Find where the given text appears and provide that cell's center as [X, Y] coordinate. 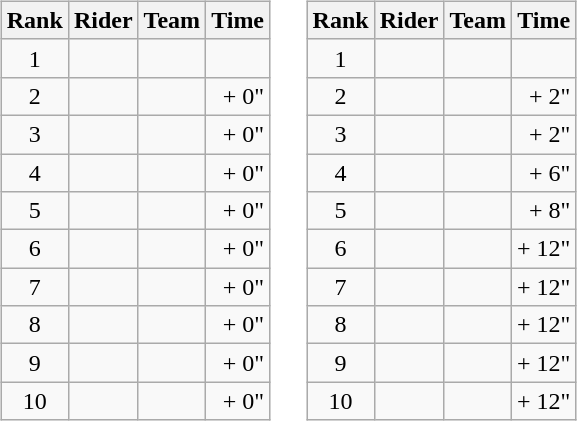
+ 6" [543, 173]
+ 8" [543, 211]
